Provide the (x, y) coordinate of the cell's center where the given text is located.  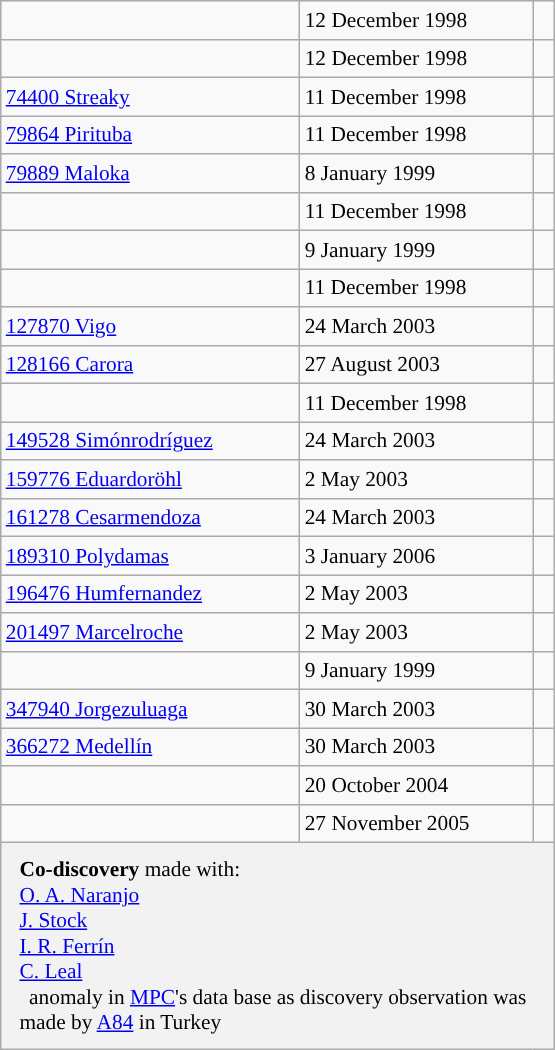
149528 Simónrodríguez (150, 441)
79864 Pirituba (150, 135)
366272 Medellín (150, 747)
79889 Maloka (150, 173)
27 November 2005 (416, 823)
74400 Streaky (150, 97)
347940 Jorgezuluaga (150, 709)
3 January 2006 (416, 556)
20 October 2004 (416, 785)
189310 Polydamas (150, 556)
27 August 2003 (416, 364)
8 January 1999 (416, 173)
159776 Eduardoröhl (150, 479)
Co-discovery made with: O. A. Naranjo J. Stock I. R. Ferrín C. Leal anomaly in MPC's data base as discovery observation was made by A84 in Turkey (278, 946)
201497 Marcelroche (150, 632)
161278 Cesarmendoza (150, 517)
128166 Carora (150, 364)
127870 Vigo (150, 326)
196476 Humfernandez (150, 594)
